Detect which cell encompasses the target text, then output its [X, Y] center coordinate. 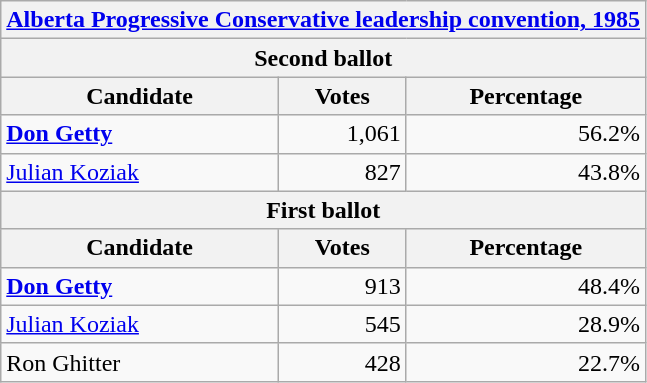
Second ballot [324, 58]
Alberta Progressive Conservative leadership convention, 1985 [324, 20]
22.7% [526, 362]
1,061 [342, 134]
43.8% [526, 172]
56.2% [526, 134]
428 [342, 362]
First ballot [324, 210]
913 [342, 286]
Ron Ghitter [140, 362]
48.4% [526, 286]
827 [342, 172]
28.9% [526, 324]
545 [342, 324]
